Capture the cell that displays the provided text and extract its (x, y) central coordinate. 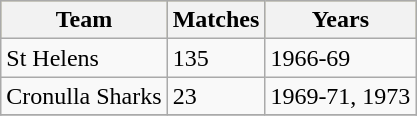
1969-71, 1973 (340, 96)
23 (216, 96)
Team (84, 20)
Years (340, 20)
Matches (216, 20)
Cronulla Sharks (84, 96)
1966-69 (340, 58)
St Helens (84, 58)
135 (216, 58)
